Detect which cell encompasses the target text, then output its [X, Y] center coordinate. 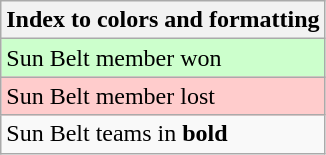
Sun Belt member lost [163, 96]
Index to colors and formatting [163, 20]
Sun Belt member won [163, 58]
Sun Belt teams in bold [163, 134]
